Extract the [x, y] coordinate from the center of the cell holding the provided text.  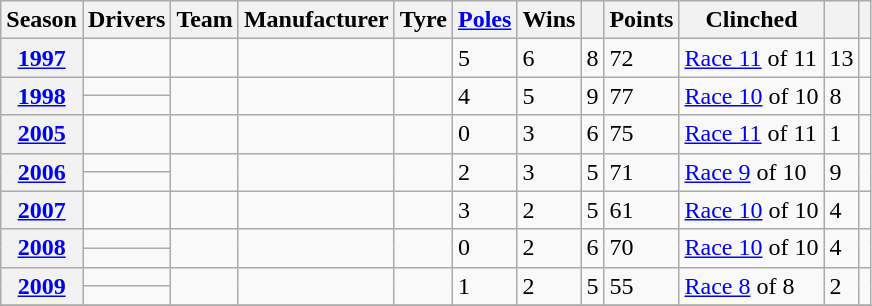
72 [642, 58]
Poles [484, 20]
Drivers [126, 20]
2007 [42, 210]
Tyre [423, 20]
55 [642, 286]
70 [642, 248]
13 [842, 58]
77 [642, 96]
71 [642, 172]
Race 9 of 10 [752, 172]
2008 [42, 248]
Wins [549, 20]
1997 [42, 58]
Race 8 of 8 [752, 286]
2009 [42, 286]
1998 [42, 96]
Manufacturer [316, 20]
Clinched [752, 20]
Season [42, 20]
Team [205, 20]
75 [642, 134]
Points [642, 20]
2005 [42, 134]
2006 [42, 172]
61 [642, 210]
